Identify which cell holds the provided text, then report its (x, y) central coordinate. 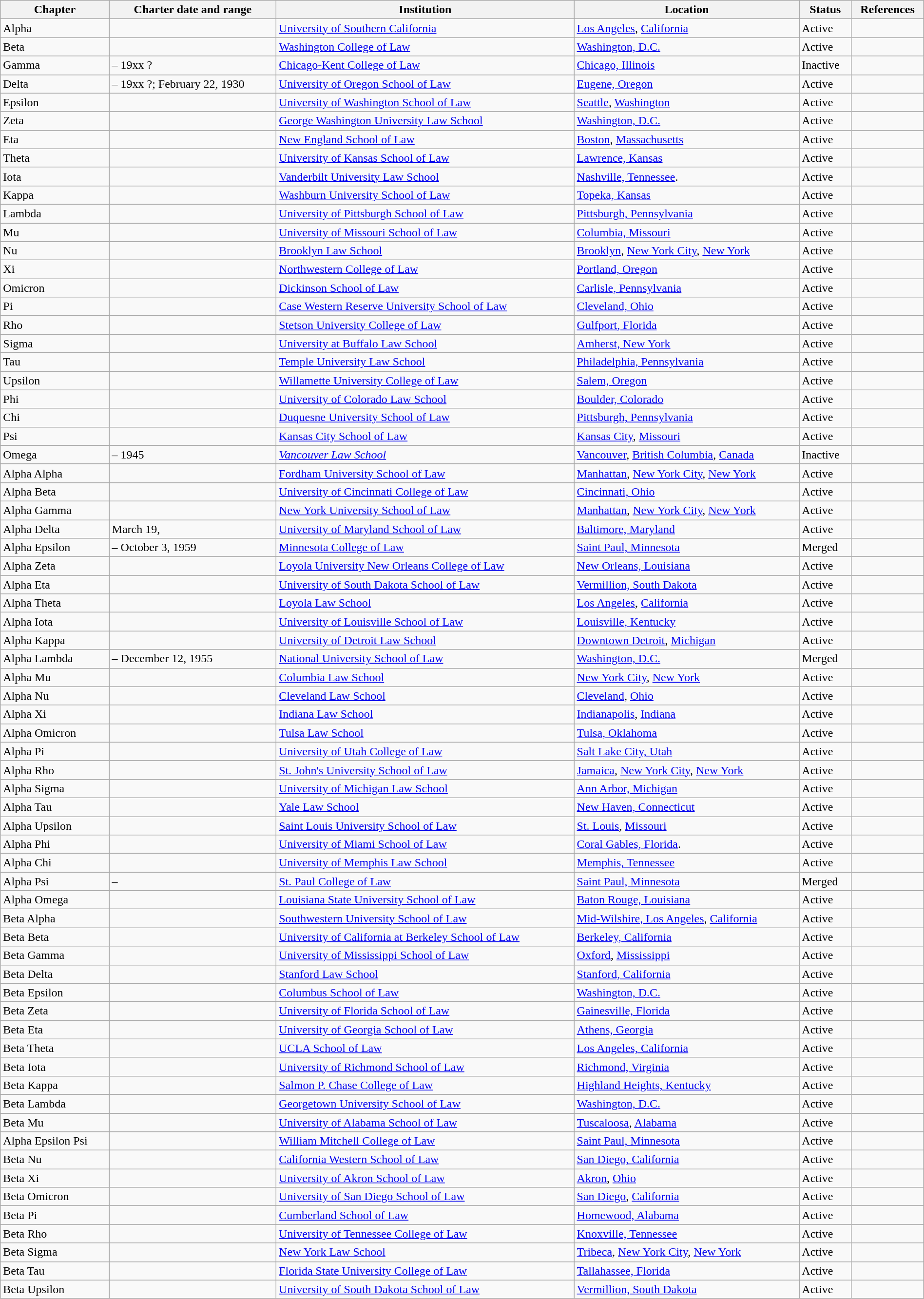
Alpha Eta (55, 585)
Delta (55, 84)
Chapter (55, 10)
Beta Alpha (55, 918)
Beta Mu (55, 1122)
University of Detroit Law School (425, 640)
Richmond, Virginia (687, 1067)
New York City, New York (687, 677)
New England School of Law (425, 139)
Beta Nu (55, 1160)
Nashville, Tennessee. (687, 176)
St. Paul College of Law (425, 881)
Berkeley, California (687, 937)
Tallahassee, Florida (687, 1271)
Alpha Gamma (55, 510)
Baltimore, Maryland (687, 529)
Salem, Oregon (687, 381)
Alpha Tau (55, 807)
Vancouver Law School (425, 455)
William Mitchell College of Law (425, 1141)
Columbia Law School (425, 677)
Mid-Wilshire, Los Angeles, California (687, 918)
Tribeca, New York City, New York (687, 1252)
Columbia, Missouri (687, 232)
UCLA School of Law (425, 1048)
Philadelphia, Pennsylvania (687, 362)
Beta Eta (55, 1030)
Psi (55, 436)
Alpha Alpha (55, 473)
Gamma (55, 65)
Kappa (55, 195)
Duquesne University School of Law (425, 418)
Baton Rouge, Louisiana (687, 900)
Alpha Lambda (55, 659)
Vancouver, British Columbia, Canada (687, 455)
References (887, 10)
Loyola Law School (425, 603)
Pi (55, 306)
Eugene, Oregon (687, 84)
Indianapolis, Indiana (687, 714)
Beta Zeta (55, 1011)
Nu (55, 251)
Alpha Zeta (55, 566)
University of Pittsburgh School of Law (425, 213)
Oxford, Mississippi (687, 955)
Beta Delta (55, 974)
New York Law School (425, 1252)
Chicago-Kent College of Law (425, 65)
Stanford, California (687, 974)
Salt Lake City, Utah (687, 751)
Brooklyn Law School (425, 251)
Alpha Beta (55, 492)
Kansas City, Missouri (687, 436)
Alpha Omicron (55, 733)
Xi (55, 269)
Beta Pi (55, 1215)
Alpha Theta (55, 603)
Saint Louis University School of Law (425, 826)
Tau (55, 362)
Beta Xi (55, 1178)
Omicron (55, 288)
Cincinnati, Ohio (687, 492)
Willamette University College of Law (425, 381)
Gainesville, Florida (687, 1011)
Louisville, Kentucky (687, 622)
Cleveland Law School (425, 696)
Columbus School of Law (425, 993)
Brooklyn, New York City, New York (687, 251)
Chicago, Illinois (687, 65)
University of Maryland School of Law (425, 529)
University of Alabama School of Law (425, 1122)
University of Cincinnati College of Law (425, 492)
Alpha Phi (55, 844)
Theta (55, 158)
California Western School of Law (425, 1160)
Beta Tau (55, 1271)
Florida State University College of Law (425, 1271)
Tulsa, Oklahoma (687, 733)
Stanford Law School (425, 974)
Omega (55, 455)
University of Tennessee College of Law (425, 1234)
Kansas City School of Law (425, 436)
Tuscaloosa, Alabama (687, 1122)
Beta Theta (55, 1048)
University of Southern California (425, 28)
Ann Arbor, Michigan (687, 788)
Phi (55, 399)
– October 3, 1959 (193, 548)
Beta Epsilon (55, 993)
University of Georgia School of Law (425, 1030)
Beta Sigma (55, 1252)
Alpha Mu (55, 677)
Alpha Psi (55, 881)
Portland, Oregon (687, 269)
Washington College of Law (425, 47)
Amherst, New York (687, 344)
Alpha Nu (55, 696)
Georgetown University School of Law (425, 1104)
Case Western Reserve University School of Law (425, 306)
Beta (55, 47)
Institution (425, 10)
Epsilon (55, 102)
Topeka, Kansas (687, 195)
St. John's University School of Law (425, 770)
Alpha Kappa (55, 640)
Alpha Delta (55, 529)
Indiana Law School (425, 714)
Alpha Upsilon (55, 826)
– (193, 881)
Salmon P. Chase College of Law (425, 1085)
Washburn University School of Law (425, 195)
Temple University Law School (425, 362)
University of Michigan Law School (425, 788)
Minnesota College of Law (425, 548)
University of Missouri School of Law (425, 232)
Coral Gables, Florida. (687, 844)
Alpha Epsilon Psi (55, 1141)
Alpha Omega (55, 900)
Seattle, Washington (687, 102)
University of San Diego School of Law (425, 1197)
Beta Rho (55, 1234)
Mu (55, 232)
Carlisle, Pennsylvania (687, 288)
Stetson University College of Law (425, 325)
Highland Heights, Kentucky (687, 1085)
University of Kansas School of Law (425, 158)
Alpha Pi (55, 751)
Louisiana State University School of Law (425, 900)
University of Florida School of Law (425, 1011)
Alpha Epsilon (55, 548)
Beta Kappa (55, 1085)
Lawrence, Kansas (687, 158)
University of Washington School of Law (425, 102)
Dickinson School of Law (425, 288)
Southwestern University School of Law (425, 918)
Knoxville, Tennessee (687, 1234)
New York University School of Law (425, 510)
Akron, Ohio (687, 1178)
Boston, Massachusetts (687, 139)
Beta Beta (55, 937)
Location (687, 10)
Zeta (55, 121)
Status (826, 10)
Beta Omicron (55, 1197)
March 19, (193, 529)
Lambda (55, 213)
– December 12, 1955 (193, 659)
University of Colorado Law School (425, 399)
Beta Gamma (55, 955)
Memphis, Tennessee (687, 863)
University of Miami School of Law (425, 844)
St. Louis, Missouri (687, 826)
University of Akron School of Law (425, 1178)
Loyola University New Orleans College of Law (425, 566)
Chi (55, 418)
Cumberland School of Law (425, 1215)
Homewood, Alabama (687, 1215)
Alpha Chi (55, 863)
Yale Law School (425, 807)
University at Buffalo Law School (425, 344)
New Orleans, Louisiana (687, 566)
Upsilon (55, 381)
– 19xx ?; February 22, 1930 (193, 84)
Boulder, Colorado (687, 399)
University of Richmond School of Law (425, 1067)
Fordham University School of Law (425, 473)
New Haven, Connecticut (687, 807)
Jamaica, New York City, New York (687, 770)
Charter date and range (193, 10)
Gulfport, Florida (687, 325)
Vanderbilt University Law School (425, 176)
Tulsa Law School (425, 733)
University of Memphis Law School (425, 863)
Downtown Detroit, Michigan (687, 640)
George Washington University Law School (425, 121)
Beta Lambda (55, 1104)
Northwestern College of Law (425, 269)
National University School of Law (425, 659)
Iota (55, 176)
Alpha Xi (55, 714)
Alpha Rho (55, 770)
University of Mississippi School of Law (425, 955)
Alpha Sigma (55, 788)
– 1945 (193, 455)
University of California at Berkeley School of Law (425, 937)
University of Oregon School of Law (425, 84)
Beta Iota (55, 1067)
University of Utah College of Law (425, 751)
Alpha Iota (55, 622)
Beta Upsilon (55, 1289)
– 19xx ? (193, 65)
Sigma (55, 344)
Rho (55, 325)
Alpha (55, 28)
Athens, Georgia (687, 1030)
University of Louisville School of Law (425, 622)
Eta (55, 139)
